Scan for the cell matching the given text and deliver its (x, y) coordinate at center. 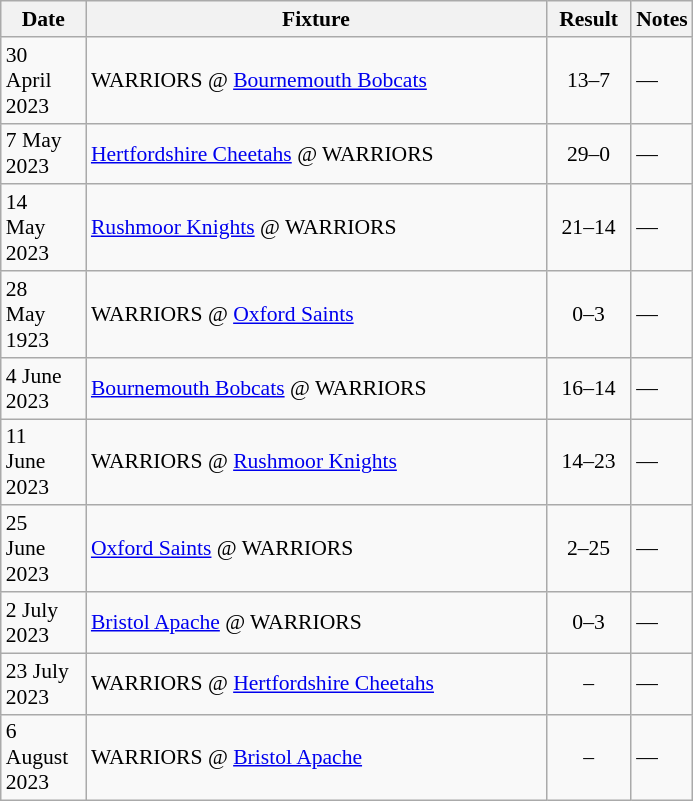
WARRIORS @ Hertfordshire Cheetahs (316, 684)
30 April 2023 (44, 80)
Oxford Saints @ WARRIORS (316, 550)
Rushmoor Knights @ WARRIORS (316, 228)
2 July 2023 (44, 622)
WARRIORS @ Bournemouth Bobcats (316, 80)
28 May 1923 (44, 314)
2–25 (588, 550)
21–14 (588, 228)
11 June 2023 (44, 462)
25 June 2023 (44, 550)
Notes (662, 19)
WARRIORS @ Bristol Apache (316, 758)
14–23 (588, 462)
23 July 2023 (44, 684)
Result (588, 19)
Bristol Apache @ WARRIORS (316, 622)
Hertfordshire Cheetahs @ WARRIORS (316, 154)
7 May 2023 (44, 154)
14 May 2023 (44, 228)
Date (44, 19)
6 August 2023 (44, 758)
WARRIORS @ Oxford Saints (316, 314)
29–0 (588, 154)
WARRIORS @ Rushmoor Knights (316, 462)
16–14 (588, 388)
4 June 2023 (44, 388)
13–7 (588, 80)
Fixture (316, 19)
Bournemouth Bobcats @ WARRIORS (316, 388)
